Search for the cell housing the specified text and yield its [X, Y] center coordinate. 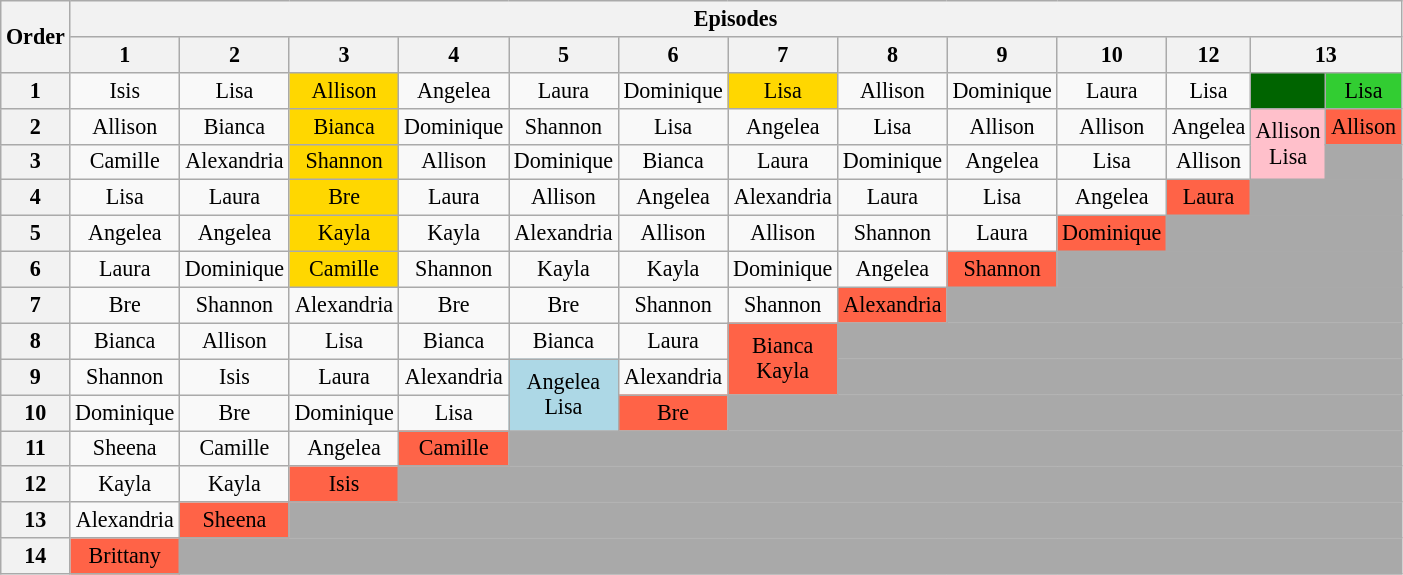
11 [36, 448]
14 [36, 556]
Order [36, 36]
Episodes [736, 18]
AngeleaLisa [564, 395]
AllisonLisa [1288, 144]
BiancaKayla [783, 359]
Brittany [125, 556]
